For the text-containing cell, return its midpoint in (x, y) coordinate format. 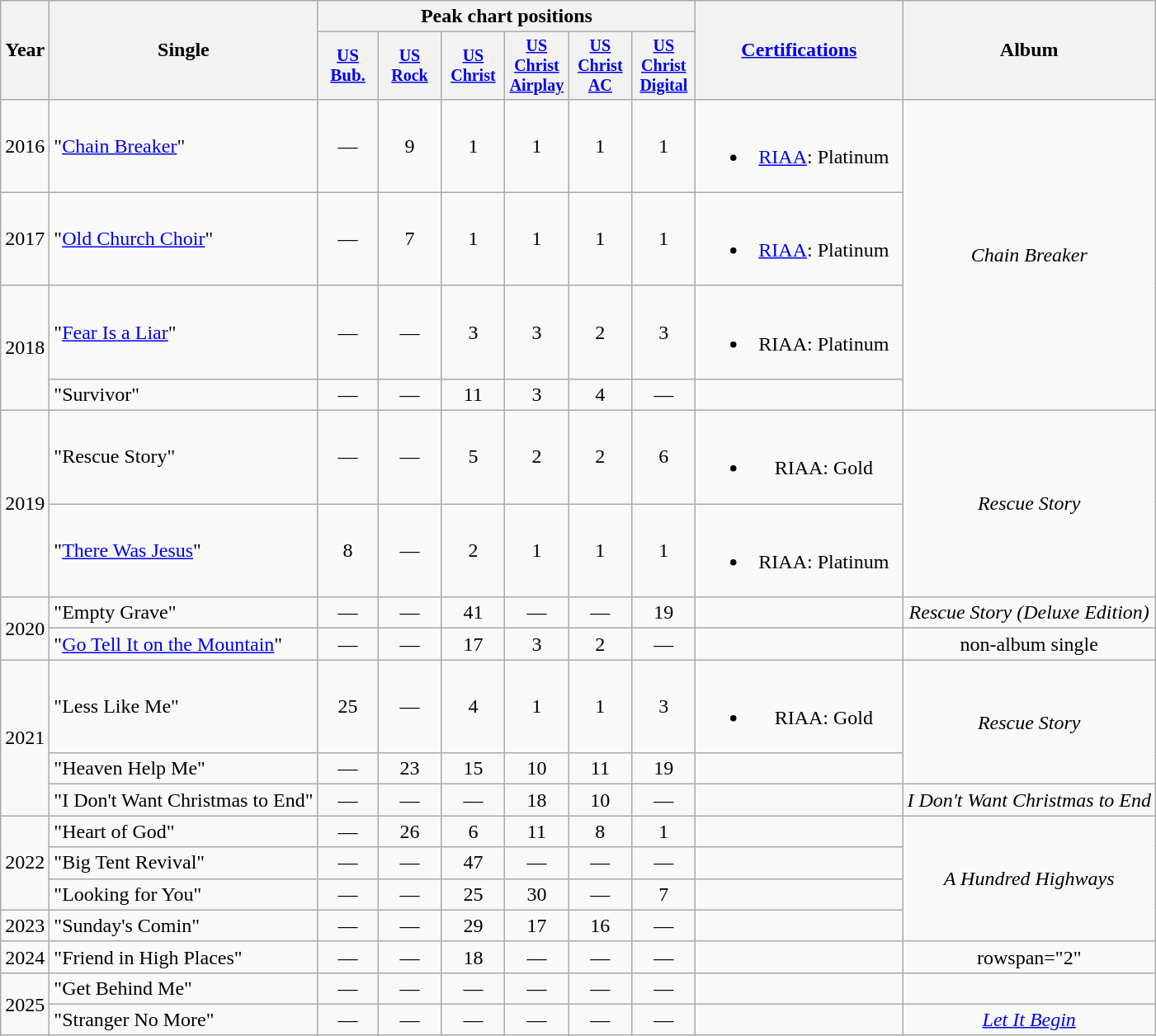
"Heaven Help Me" (183, 769)
"Sunday's Comin" (183, 925)
41 (474, 613)
2018 (25, 348)
rowspan="2" (1030, 957)
2022 (25, 863)
"Friend in High Places" (183, 957)
Year (25, 50)
A Hundred Highways (1030, 878)
2021 (25, 737)
USBub. (348, 66)
"Rescue Story" (183, 457)
2019 (25, 504)
"Less Like Me" (183, 706)
"Chain Breaker" (183, 145)
Rescue Story (Deluxe Edition) (1030, 613)
15 (474, 769)
47 (474, 863)
Let It Begin (1030, 1020)
"Get Behind Me" (183, 988)
USRock (409, 66)
2017 (25, 239)
Peak chart positions (507, 16)
"Empty Grave" (183, 613)
USChrist (474, 66)
USChrist Airplay (536, 66)
USChrist AC (601, 66)
"There Was Jesus" (183, 551)
"Looking for You" (183, 894)
Single (183, 50)
29 (474, 925)
2020 (25, 629)
USChrist Digital (663, 66)
23 (409, 769)
Album (1030, 50)
2025 (25, 1004)
2024 (25, 957)
I Don't Want Christmas to End (1030, 800)
2023 (25, 925)
"Heart of God" (183, 831)
16 (601, 925)
"Old Church Choir" (183, 239)
"I Don't Want Christmas to End" (183, 800)
2016 (25, 145)
"Survivor" (183, 394)
"Stranger No More" (183, 1020)
"Fear Is a Liar" (183, 332)
5 (474, 457)
9 (409, 145)
non-album single (1030, 644)
Chain Breaker (1030, 254)
"Go Tell It on the Mountain" (183, 644)
26 (409, 831)
Certifications (799, 50)
30 (536, 894)
"Big Tent Revival" (183, 863)
